Locate the cell with the specified text and output its (X, Y) center coordinate. 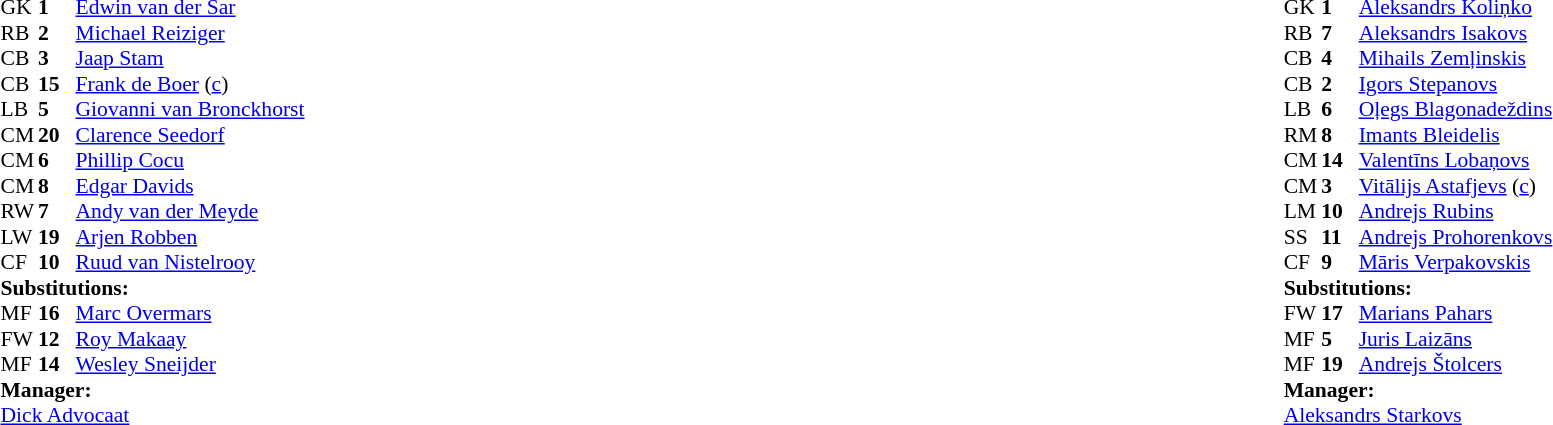
Wesley Sneijder (190, 365)
Giovanni van Bronckhorst (190, 109)
9 (1340, 263)
Arjen Robben (190, 237)
Igors Stepanovs (1456, 84)
17 (1340, 313)
Michael Reiziger (190, 33)
20 (57, 135)
Phillip Cocu (190, 161)
Edgar Davids (190, 186)
15 (57, 84)
12 (57, 339)
Valentīns Lobaņovs (1456, 161)
Jaap Stam (190, 59)
Roy Makaay (190, 339)
Marians Pahars (1456, 313)
Oļegs Blagonadeždins (1456, 109)
Juris Laizāns (1456, 339)
4 (1340, 59)
16 (57, 313)
RM (1303, 135)
Andrejs Prohorenkovs (1456, 237)
Mihails Zemļinskis (1456, 59)
Māris Verpakovskis (1456, 263)
Imants Bleidelis (1456, 135)
Frank de Boer (c) (190, 84)
Andy van der Meyde (190, 211)
LM (1303, 211)
LW (19, 237)
SS (1303, 237)
Andrejs Štolcers (1456, 365)
Aleksandrs Isakovs (1456, 33)
Vitālijs Astafjevs (c) (1456, 186)
Ruud van Nistelrooy (190, 263)
Clarence Seedorf (190, 135)
11 (1340, 237)
RW (19, 211)
Andrejs Rubins (1456, 211)
Marc Overmars (190, 313)
